Capture the cell that displays the provided text and extract its (x, y) central coordinate. 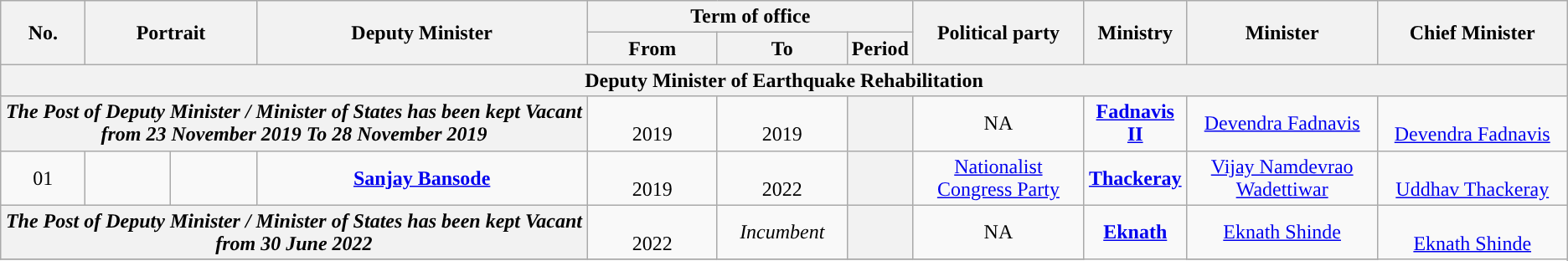
Fadnavis II (1135, 124)
Political party (998, 33)
Thackeray (1135, 177)
Deputy Minister (422, 33)
The Post of Deputy Minister / Minister of States has been kept Vacant from 30 June 2022 (294, 233)
Term of office (750, 17)
01 (44, 177)
Vijay Namdevrao Wadettiwar (1282, 177)
The Post of Deputy Minister / Minister of States has been kept Vacant from 23 November 2019 To 28 November 2019 (294, 124)
Eknath (1135, 233)
Ministry (1135, 33)
To (782, 49)
Period (879, 49)
Uddhav Thackeray (1473, 177)
Sanjay Bansode (422, 177)
No. (44, 33)
Minister (1282, 33)
Nationalist Congress Party (998, 177)
Chief Minister (1473, 33)
Portrait (171, 33)
Deputy Minister of Earthquake Rehabilitation (784, 80)
From (652, 49)
Incumbent (782, 233)
